Detect which cell encompasses the target text, then output its (X, Y) center coordinate. 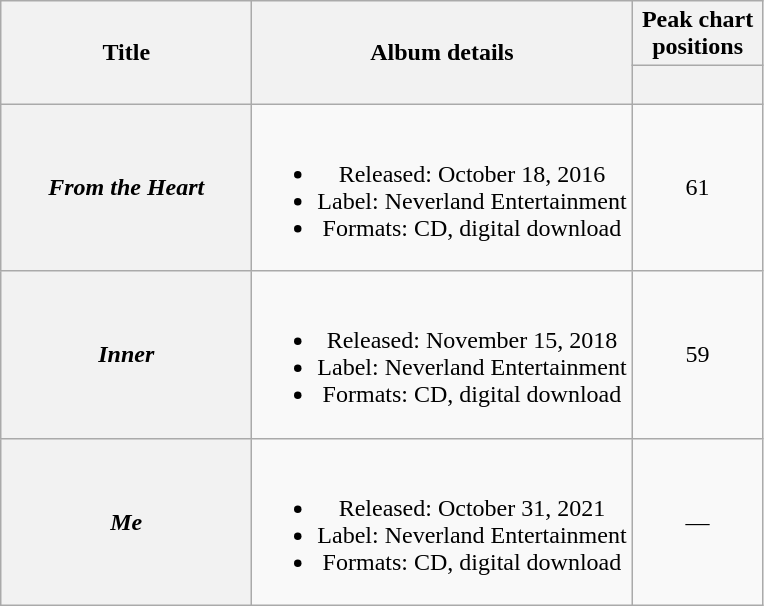
Peak chart positions (698, 34)
— (698, 522)
Released: October 18, 2016Label: Neverland EntertainmentFormats: CD, digital download (442, 188)
From the Heart (126, 188)
Album details (442, 52)
61 (698, 188)
Inner (126, 354)
Released: October 31, 2021Label: Neverland EntertainmentFormats: CD, digital download (442, 522)
59 (698, 354)
Released: November 15, 2018Label: Neverland EntertainmentFormats: CD, digital download (442, 354)
Title (126, 52)
Me (126, 522)
